From the cell containing the given text, extract its center point as (X, Y) coordinate. 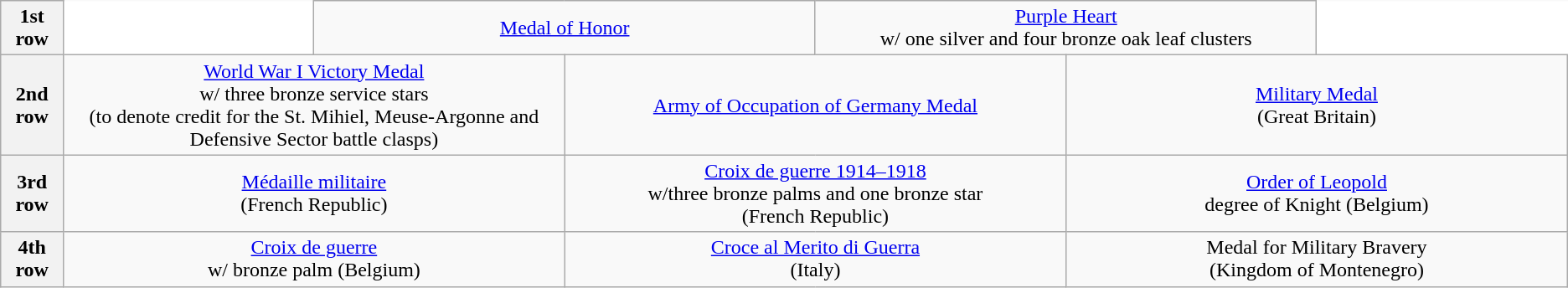
Order of Leopold degree of Knight (Belgium) (1317, 193)
3rd row (32, 193)
Croix de guerre 1914–1918 w/three bronze palms and one bronze star (French Republic) (816, 193)
World War I Victory Medal w/ three bronze service stars (to denote credit for the St. Mihiel, Meuse-Argonne and Defensive Sector battle clasps) (315, 105)
Purple Heart w/ one silver and four bronze oak leaf clusters (1065, 28)
4th row (32, 260)
Médaille militaire (French Republic) (315, 193)
Medal for Military Bravery (Kingdom of Montenegro) (1317, 260)
2nd row (32, 105)
Military Medal (Great Britain) (1317, 105)
Croix de guerre w/ bronze palm (Belgium) (315, 260)
Medal of Honor (565, 28)
Croce al Merito di Guerra (Italy) (816, 260)
1st row (32, 28)
Army of Occupation of Germany Medal (816, 105)
